Scan for the cell matching the given text and deliver its (x, y) coordinate at center. 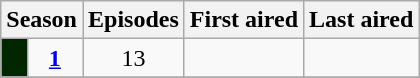
1 (54, 58)
Season (42, 20)
13 (133, 58)
First aired (244, 20)
Episodes (133, 20)
Last aired (362, 20)
